Find where the given text appears and provide that cell's center as [x, y] coordinate. 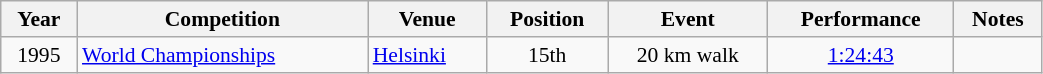
Performance [861, 19]
Venue [428, 19]
20 km walk [688, 55]
Event [688, 19]
World Championships [222, 55]
1:24:43 [861, 55]
1995 [39, 55]
15th [548, 55]
Position [548, 19]
Notes [998, 19]
Year [39, 19]
Competition [222, 19]
Helsinki [428, 55]
